Determine the [X, Y] coordinate at the center of the cell enclosing the given text.  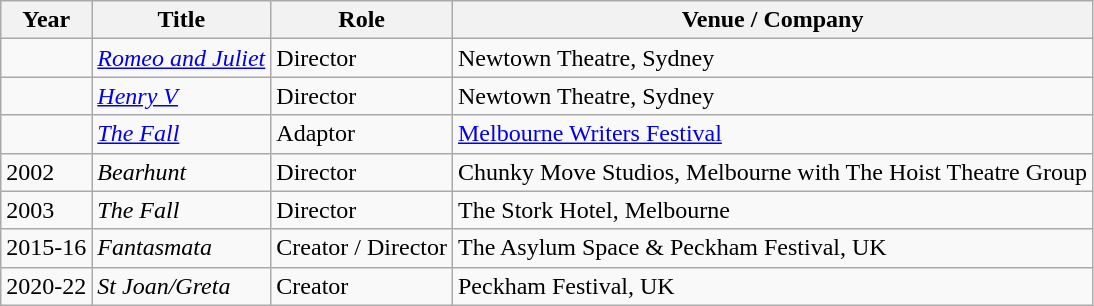
The Asylum Space & Peckham Festival, UK [772, 248]
Venue / Company [772, 20]
Year [46, 20]
Creator [362, 286]
2002 [46, 172]
Creator / Director [362, 248]
Romeo and Juliet [182, 58]
2015-16 [46, 248]
The Stork Hotel, Melbourne [772, 210]
Henry V [182, 96]
Melbourne Writers Festival [772, 134]
Role [362, 20]
Chunky Move Studios, Melbourne with The Hoist Theatre Group [772, 172]
2003 [46, 210]
Fantasmata [182, 248]
2020-22 [46, 286]
Peckham Festival, UK [772, 286]
Bearhunt [182, 172]
St Joan/Greta [182, 286]
Title [182, 20]
Adaptor [362, 134]
